Find where the given text appears and provide that cell's center as [x, y] coordinate. 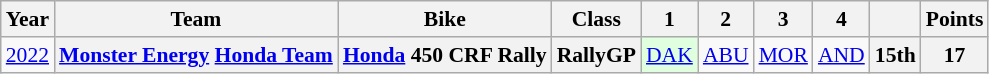
Honda 450 CRF Rally [445, 55]
RallyGP [596, 55]
1 [670, 19]
ABU [726, 55]
Year [28, 19]
2 [726, 19]
2022 [28, 55]
3 [784, 19]
AND [842, 55]
15th [896, 55]
Points [955, 19]
Class [596, 19]
Bike [445, 19]
DAK [670, 55]
MOR [784, 55]
4 [842, 19]
Monster Energy Honda Team [196, 55]
Team [196, 19]
17 [955, 55]
